Identify which cell holds the provided text, then report its (x, y) central coordinate. 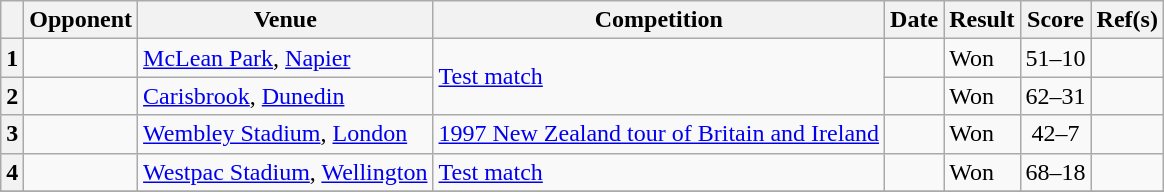
Date (914, 20)
68–18 (1056, 172)
Venue (286, 20)
Carisbrook, Dunedin (286, 96)
Score (1056, 20)
4 (12, 172)
Opponent (81, 20)
42–7 (1056, 134)
1997 New Zealand tour of Britain and Ireland (659, 134)
3 (12, 134)
Wembley Stadium, London (286, 134)
2 (12, 96)
McLean Park, Napier (286, 58)
62–31 (1056, 96)
Ref(s) (1127, 20)
Westpac Stadium, Wellington (286, 172)
51–10 (1056, 58)
Competition (659, 20)
1 (12, 58)
Result (982, 20)
